Pinpoint the cell where the given text exists, returning its [X, Y] midpoint coordinate. 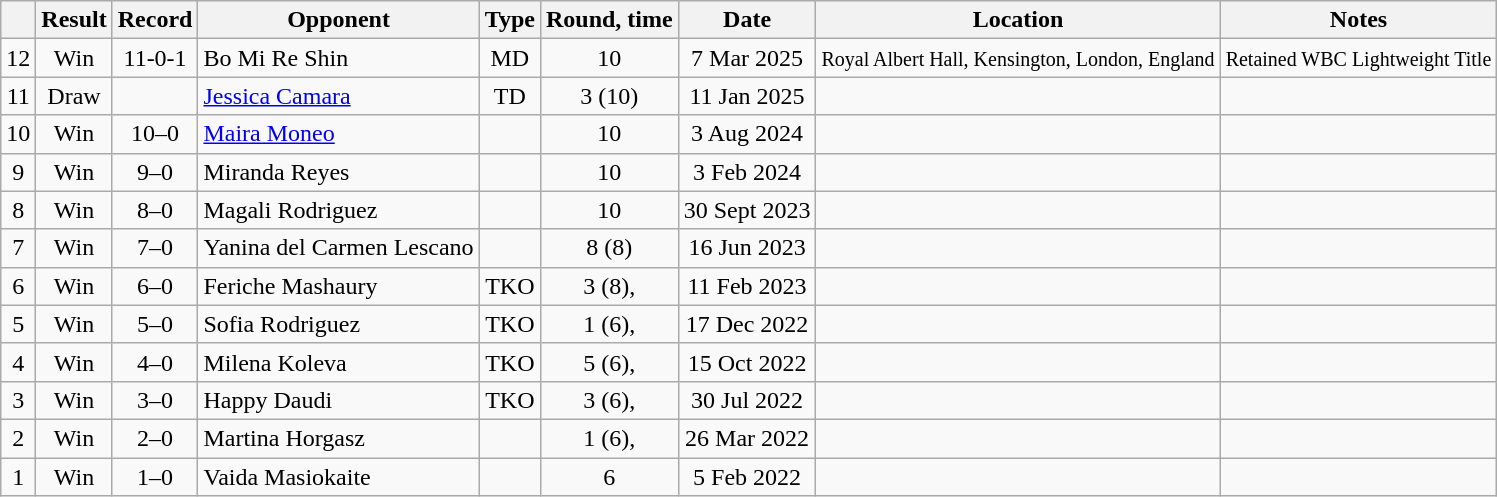
9 [18, 172]
30 Sept 2023 [747, 210]
4 [18, 362]
Opponent [338, 20]
3 [18, 400]
11-0-1 [155, 58]
7 Mar 2025 [747, 58]
11 Jan 2025 [747, 96]
Record [155, 20]
Notes [1358, 20]
12 [18, 58]
1–0 [155, 477]
15 Oct 2022 [747, 362]
3 Aug 2024 [747, 134]
8 [18, 210]
Jessica Camara [338, 96]
Happy Daudi [338, 400]
Date [747, 20]
2–0 [155, 438]
3 Feb 2024 [747, 172]
8–0 [155, 210]
10–0 [155, 134]
7–0 [155, 248]
7 [18, 248]
Result [74, 20]
Yanina del Carmen Lescano [338, 248]
3 (6), [609, 400]
Feriche Mashaury [338, 286]
Magali Rodriguez [338, 210]
5 Feb 2022 [747, 477]
16 Jun 2023 [747, 248]
5–0 [155, 324]
1 [18, 477]
Retained WBC Lightweight Title [1358, 58]
Bo Mi Re Shin [338, 58]
Miranda Reyes [338, 172]
Vaida Masiokaite [338, 477]
11 Feb 2023 [747, 286]
26 Mar 2022 [747, 438]
5 [18, 324]
Sofia Rodriguez [338, 324]
11 [18, 96]
3 (8), [609, 286]
9–0 [155, 172]
5 (6), [609, 362]
Royal Albert Hall, Kensington, London, England [1018, 58]
17 Dec 2022 [747, 324]
Round, time [609, 20]
6–0 [155, 286]
MD [510, 58]
2 [18, 438]
TD [510, 96]
Milena Koleva [338, 362]
3–0 [155, 400]
8 (8) [609, 248]
Draw [74, 96]
4–0 [155, 362]
Type [510, 20]
3 (10) [609, 96]
Location [1018, 20]
Maira Moneo [338, 134]
30 Jul 2022 [747, 400]
Martina Horgasz [338, 438]
